For the text-containing cell, return its midpoint in (X, Y) coordinate format. 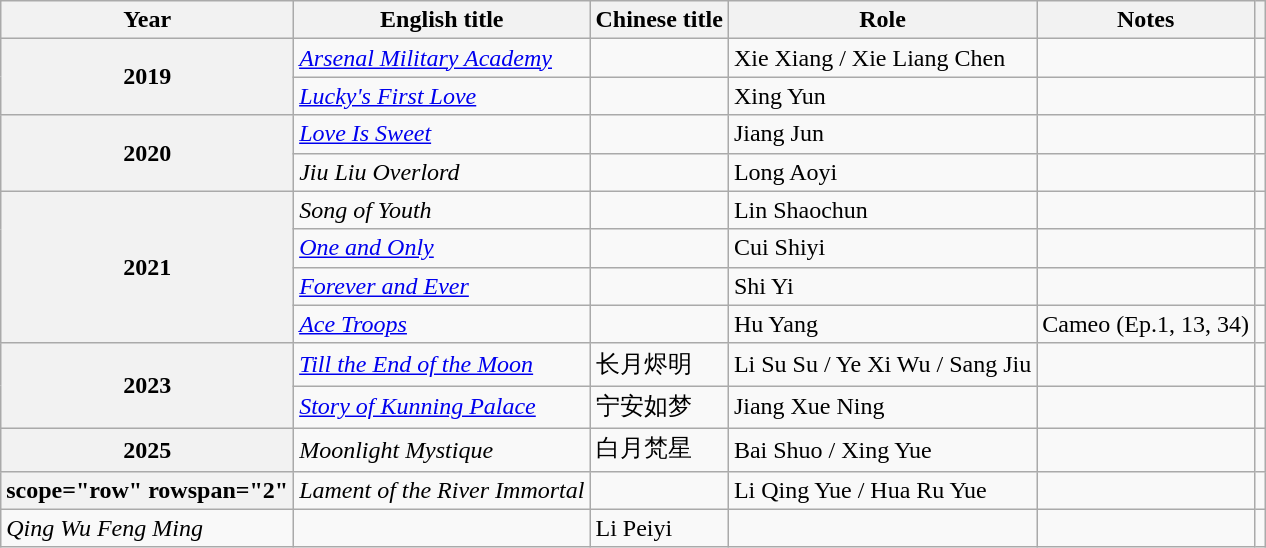
Jiu Liu Overlord (442, 172)
2025 (148, 450)
Hu Yang (882, 324)
Li Qing Yue / Hua Ru Yue (882, 490)
Jiang Jun (882, 134)
Cameo (Ep.1, 13, 34) (1146, 324)
Moonlight Mystique (442, 450)
scope="row" rowspan="2" (148, 490)
Xing Yun (882, 96)
Till the End of the Moon (442, 364)
Forever and Ever (442, 286)
Shi Yi (882, 286)
Story of Kunning Palace (442, 408)
2020 (148, 153)
Lin Shaochun (882, 210)
Chinese title (659, 20)
Role (882, 20)
Cui Shiyi (882, 248)
Song of Youth (442, 210)
2023 (148, 386)
Li Peiyi (659, 528)
长月烬明 (659, 364)
Long Aoyi (882, 172)
One and Only (442, 248)
2019 (148, 77)
Xie Xiang / Xie Liang Chen (882, 58)
白月梵星 (659, 450)
2021 (148, 267)
Love Is Sweet (442, 134)
English title (442, 20)
Lucky's First Love (442, 96)
Year (148, 20)
宁安如梦 (659, 408)
Arsenal Military Academy (442, 58)
Li Su Su / Ye Xi Wu / Sang Jiu (882, 364)
Notes (1146, 20)
Qing Wu Feng Ming (148, 528)
Lament of the River Immortal (442, 490)
Bai Shuo / Xing Yue (882, 450)
Jiang Xue Ning (882, 408)
Ace Troops (442, 324)
